Capture the cell that displays the provided text and extract its (X, Y) central coordinate. 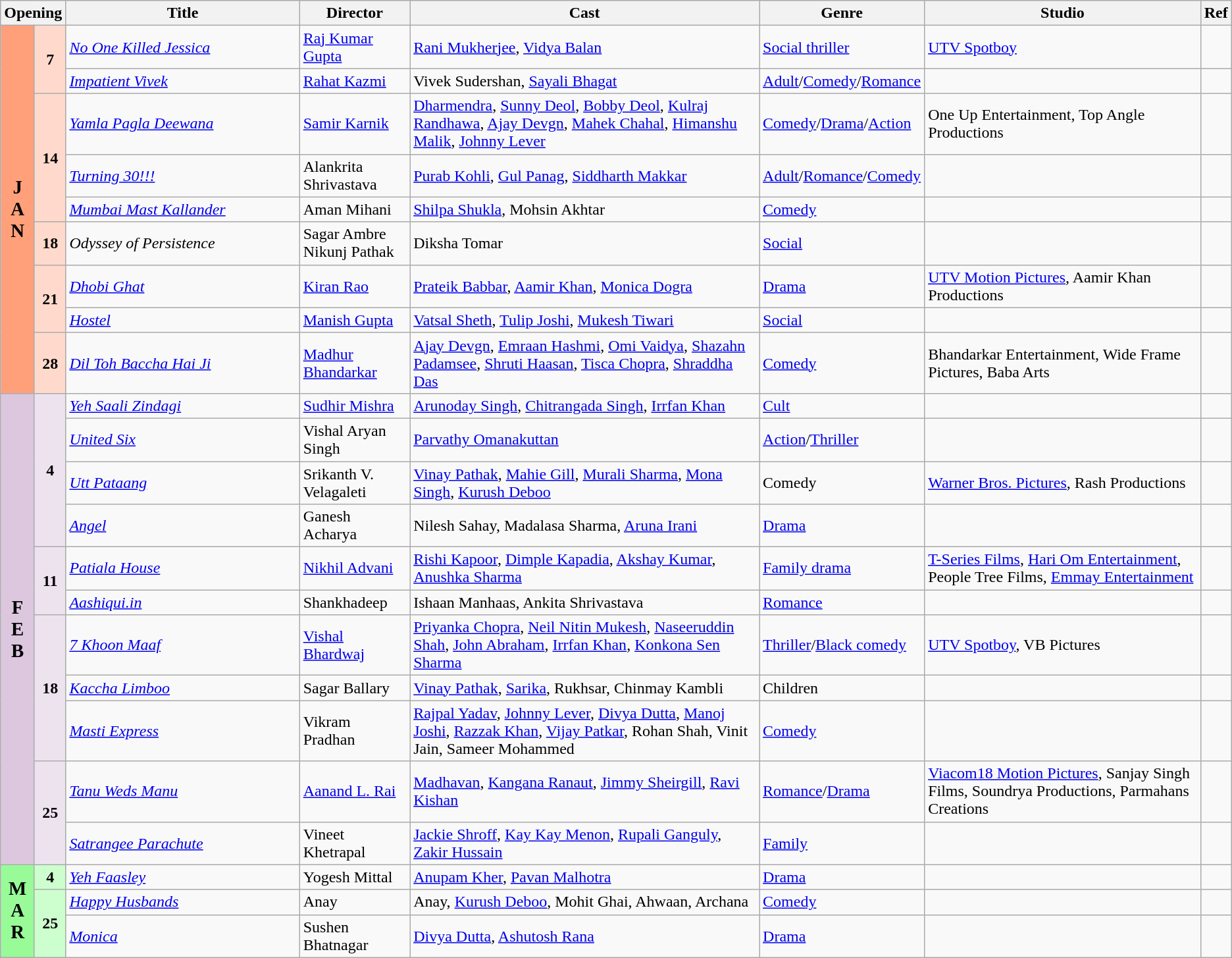
Opening (33, 13)
Jackie Shroff, Kay Kay Menon, Rupali Ganguly, Zakir Hussain (584, 843)
Raj Kumar Gupta (354, 47)
Kiran Rao (354, 286)
UTV Motion Pictures, Aamir Khan Productions (1063, 286)
Manish Gupta (354, 320)
Bhandarkar Entertainment, Wide Frame Pictures, Baba Arts (1063, 363)
Anay (354, 902)
Mumbai Mast Kallander (183, 209)
Sagar Ambre Nikunj Pathak (354, 244)
Sudhir Mishra (354, 406)
Purab Kohli, Gul Panag, Siddharth Makkar (584, 175)
Vinay Pathak, Mahie Gill, Murali Sharma, Mona Singh, Kurush Deboo (584, 482)
Masti Express (183, 731)
Thriller/Black comedy (842, 645)
Utt Pataang (183, 482)
Romance/Drama (842, 791)
Romance (842, 602)
Cast (584, 13)
11 (50, 581)
Priyanka Chopra, Neil Nitin Mukesh, Naseeruddin Shah, John Abraham, Irrfan Khan, Konkona Sen Sharma (584, 645)
Ref (1216, 13)
Divya Dutta, Ashutosh Rana (584, 936)
Director (354, 13)
Anay, Kurush Deboo, Mohit Ghai, Ahwaan, Archana (584, 902)
Nikhil Advani (354, 569)
Happy Husbands (183, 902)
7 Khoon Maaf (183, 645)
Diksha Tomar (584, 244)
Yogesh Mittal (354, 877)
Madhavan, Kangana Ranaut, Jimmy Sheirgill, Ravi Kishan (584, 791)
Anupam Kher, Pavan Malhotra (584, 877)
Yamla Pagla Deewana (183, 124)
Rishi Kapoor, Dimple Kapadia, Akshay Kumar, Anushka Sharma (584, 569)
Vishal Aryan Singh (354, 440)
Vineet Khetrapal (354, 843)
Parvathy Omanakuttan (584, 440)
Sagar Ballary (354, 688)
Aashiqui.in (183, 602)
Srikanth V. Velagaleti (354, 482)
Children (842, 688)
Arunoday Singh, Chitrangada Singh, Irrfan Khan (584, 406)
Sushen Bhatnagar (354, 936)
UTV Spotboy, VB Pictures (1063, 645)
Rani Mukherjee, Vidya Balan (584, 47)
Vishal Bhardwaj (354, 645)
Dil Toh Baccha Hai Ji (183, 363)
Nilesh Sahay, Madalasa Sharma, Aruna Irani (584, 525)
Prateik Babbar, Aamir Khan, Monica Dogra (584, 286)
Adult/Romance/Comedy (842, 175)
Family (842, 843)
28 (50, 363)
United Six (183, 440)
Samir Karnik (354, 124)
Kaccha Limboo (183, 688)
JAN (18, 209)
Ajay Devgn, Emraan Hashmi, Omi Vaidya, Shazahn Padamsee, Shruti Haasan, Tisca Chopra, Shraddha Das (584, 363)
Dhobi Ghat (183, 286)
Impatient Vivek (183, 81)
14 (50, 158)
Vivek Sudershan, Sayali Bhagat (584, 81)
Ishaan Manhaas, Ankita Shrivastava (584, 602)
Title (183, 13)
Warner Bros. Pictures, Rash Productions (1063, 482)
Family drama (842, 569)
Yeh Faasley (183, 877)
21 (50, 299)
Rahat Kazmi (354, 81)
Alankrita Shrivastava (354, 175)
Turning 30!!! (183, 175)
FEB (18, 629)
UTV Spotboy (1063, 47)
7 (50, 59)
MAR (18, 911)
Rajpal Yadav, Johnny Lever, Divya Dutta, Manoj Joshi, Razzak Khan, Vijay Patkar, Rohan Shah, Vinit Jain, Sameer Mohammed (584, 731)
Shilpa Shukla, Mohsin Akhtar (584, 209)
Aman Mihani (354, 209)
Aanand L. Rai (354, 791)
Odyssey of Persistence (183, 244)
Vatsal Sheth, Tulip Joshi, Mukesh Tiwari (584, 320)
Vinay Pathak, Sarika, Rukhsar, Chinmay Kambli (584, 688)
Ganesh Acharya (354, 525)
Dharmendra, Sunny Deol, Bobby Deol, Kulraj Randhawa, Ajay Devgn, Mahek Chahal, Himanshu Malik, Johnny Lever (584, 124)
Tanu Weds Manu (183, 791)
One Up Entertainment, Top Angle Productions (1063, 124)
Comedy/Drama/Action (842, 124)
Yeh Saali Zindagi (183, 406)
Social thriller (842, 47)
Angel (183, 525)
Vikram Pradhan (354, 731)
Hostel (183, 320)
Monica (183, 936)
Viacom18 Motion Pictures, Sanjay Singh Films, Soundrya Productions, Parmahans Creations (1063, 791)
T-Series Films, Hari Om Entertainment, People Tree Films, Emmay Entertainment (1063, 569)
Adult/Comedy/Romance (842, 81)
Shankhadeep (354, 602)
Cult (842, 406)
Patiala House (183, 569)
Genre (842, 13)
Satrangee Parachute (183, 843)
No One Killed Jessica (183, 47)
Studio (1063, 13)
Madhur Bhandarkar (354, 363)
Action/Thriller (842, 440)
